Identify which cell holds the provided text, then report its [X, Y] central coordinate. 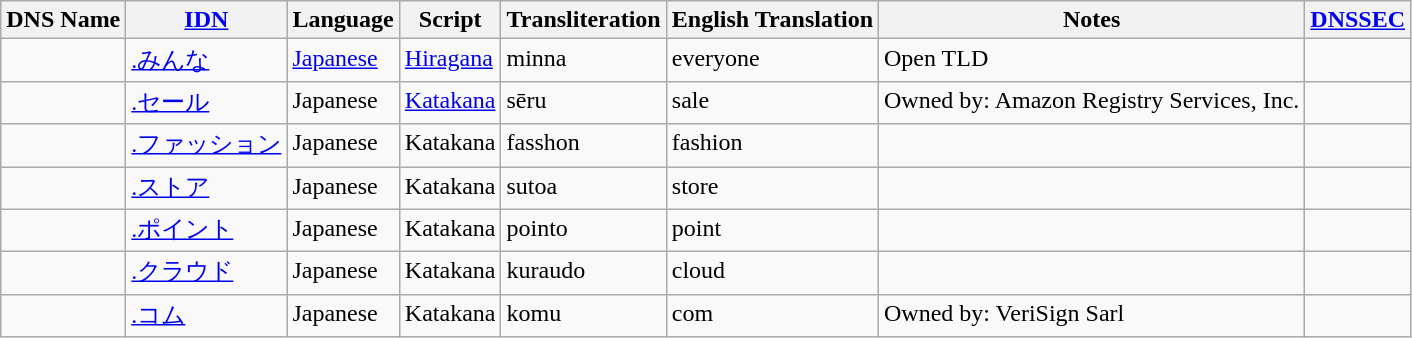
Script [450, 20]
everyone [772, 60]
Hiragana [450, 60]
com [772, 316]
point [772, 230]
DNSSEC [1358, 20]
Open TLD [1092, 60]
DNS Name [64, 20]
.クラウド [206, 274]
fasshon [584, 146]
Notes [1092, 20]
IDN [206, 20]
.ファッション [206, 146]
sēru [584, 102]
kuraudo [584, 274]
Transliteration [584, 20]
minna [584, 60]
.コム [206, 316]
fashion [772, 146]
.ポイント [206, 230]
pointo [584, 230]
.ストア [206, 188]
sutoa [584, 188]
Owned by: VeriSign Sarl [1092, 316]
English Translation [772, 20]
.セール [206, 102]
Language [343, 20]
.みんな [206, 60]
komu [584, 316]
store [772, 188]
sale [772, 102]
cloud [772, 274]
Owned by: Amazon Registry Services, Inc. [1092, 102]
